Return the [X, Y] coordinate for the center point of the cell that contains the specified text.  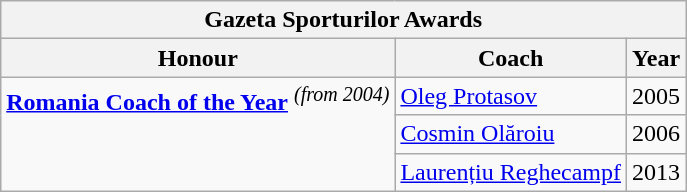
2005 [656, 96]
2013 [656, 172]
Oleg Protasov [511, 96]
Coach [511, 58]
Romania Coach of the Year (from 2004) [198, 134]
Year [656, 58]
Laurențiu Reghecampf [511, 172]
2006 [656, 134]
Gazeta Sporturilor Awards [344, 20]
Honour [198, 58]
Cosmin Olăroiu [511, 134]
